Scan for the cell matching the given text and deliver its [x, y] coordinate at center. 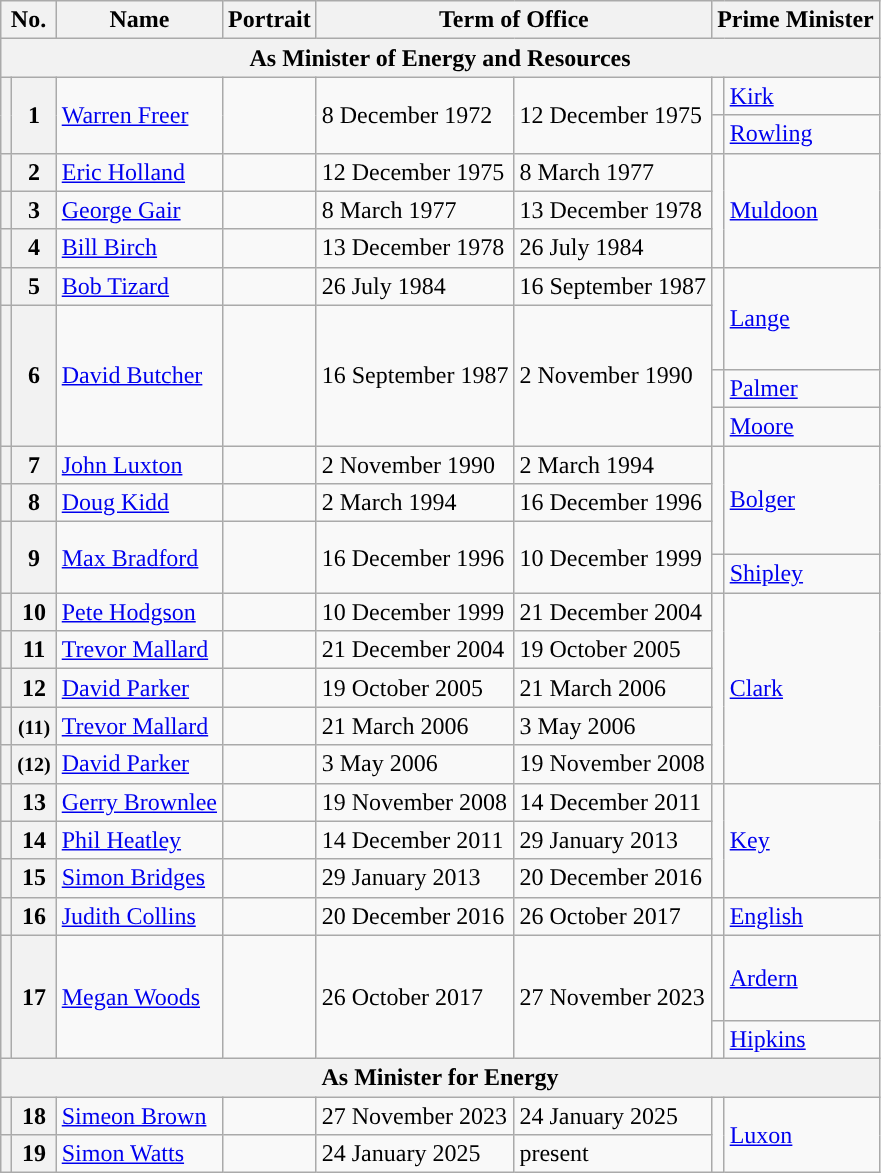
14 [34, 840]
Max Bradford [139, 558]
Palmer [802, 389]
Prime Minister [796, 20]
(11) [34, 726]
Kirk [802, 96]
Name [139, 20]
present [613, 1154]
Phil Heatley [139, 840]
3 [34, 210]
George Gair [139, 210]
8 December 1972 [415, 115]
John Luxton [139, 465]
As Minister for Energy [440, 1078]
(12) [34, 764]
7 [34, 465]
Gerry Brownlee [139, 802]
Shipley [802, 574]
David Butcher [139, 375]
16 [34, 916]
Bill Birch [139, 248]
Simeon Brown [139, 1116]
Eric Holland [139, 172]
Lange [802, 318]
6 [34, 375]
Muldoon [802, 210]
9 [34, 558]
Warren Freer [139, 115]
1 [34, 115]
17 [34, 996]
12 [34, 688]
Bolger [802, 500]
Clark [802, 688]
Megan Woods [139, 996]
Simon Bridges [139, 878]
10 [34, 612]
Doug Kidd [139, 503]
11 [34, 650]
Pete Hodgson [139, 612]
Key [802, 840]
Portrait [270, 20]
13 [34, 802]
8 [34, 503]
Moore [802, 427]
Hipkins [802, 1040]
Simon Watts [139, 1154]
Rowling [802, 134]
As Minister of Energy and Resources [440, 58]
Luxon [802, 1135]
4 [34, 248]
Ardern [802, 978]
Judith Collins [139, 916]
19 [34, 1154]
English [802, 916]
No. [28, 20]
Bob Tizard [139, 286]
18 [34, 1116]
2 [34, 172]
15 [34, 878]
5 [34, 286]
Term of Office [514, 20]
